Find where the given text appears and provide that cell's center as [X, Y] coordinate. 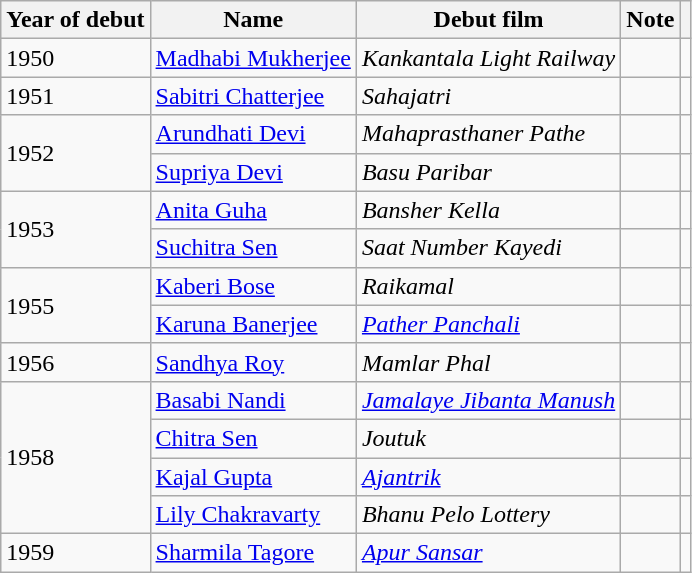
Name [253, 20]
Supriya Devi [253, 172]
Kaberi Bose [253, 286]
Sharmila Tagore [253, 553]
Karuna Banerjee [253, 324]
Raikamal [488, 286]
1953 [76, 229]
Jamalaye Jibanta Manush [488, 400]
Note [650, 20]
Anita Guha [253, 210]
Bansher Kella [488, 210]
Apur Sansar [488, 553]
Chitra Sen [253, 438]
Mahaprasthaner Pathe [488, 134]
Lily Chakravarty [253, 515]
Pather Panchali [488, 324]
Year of debut [76, 20]
1951 [76, 96]
1955 [76, 305]
Basabi Nandi [253, 400]
Sandhya Roy [253, 362]
Bhanu Pelo Lottery [488, 515]
Suchitra Sen [253, 248]
1956 [76, 362]
Mamlar Phal [488, 362]
Ajantrik [488, 477]
Joutuk [488, 438]
1959 [76, 553]
Madhabi Mukherjee [253, 58]
Kankantala Light Railway [488, 58]
1952 [76, 153]
Debut film [488, 20]
Basu Paribar [488, 172]
Kajal Gupta [253, 477]
1950 [76, 58]
Sabitri Chatterjee [253, 96]
1958 [76, 457]
Saat Number Kayedi [488, 248]
Arundhati Devi [253, 134]
Sahajatri [488, 96]
